Identify which cell holds the provided text, then report its (X, Y) central coordinate. 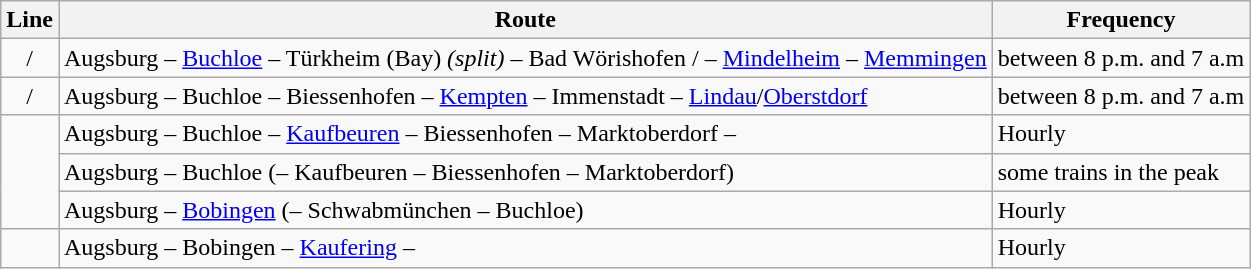
Augsburg – Buchloe (– Kaufbeuren – Biessenhofen – Marktoberdorf) (525, 172)
Route (525, 20)
Augsburg – Buchloe – Kaufbeuren – Biessenhofen – Marktoberdorf – (525, 134)
Augsburg – Bobingen (– Schwabmünchen – Buchloe) (525, 210)
Augsburg – Buchloe – Türkheim (Bay) (split) – Bad Wörishofen / – Mindelheim – Memmingen (525, 58)
Line (30, 20)
some trains in the peak (1121, 172)
Augsburg – Buchloe – Biessenhofen – Kempten – Immenstadt – Lindau/Oberstdorf (525, 96)
Frequency (1121, 20)
Augsburg – Bobingen – Kaufering – (525, 248)
